Scan for the cell matching the given text and deliver its [x, y] coordinate at center. 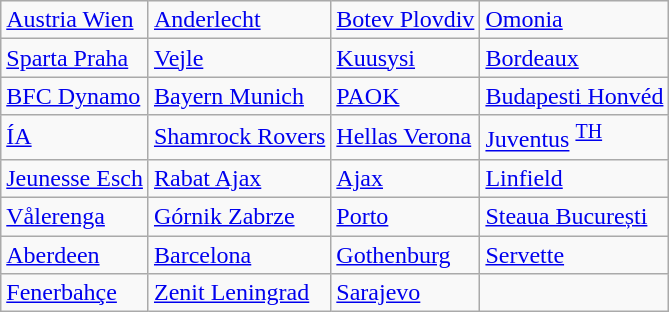
Budapesti Honvéd [574, 96]
Sarajevo [406, 293]
Kuusysi [406, 58]
Fenerbahçe [75, 293]
Rabat Ajax [239, 178]
Steaua București [574, 217]
Vejle [239, 58]
Górnik Zabrze [239, 217]
PAOK [406, 96]
Aberdeen [75, 255]
Hellas Verona [406, 138]
Omonia [574, 20]
Barcelona [239, 255]
BFC Dynamo [75, 96]
ÍA [75, 138]
Porto [406, 217]
Sparta Praha [75, 58]
Jeunesse Esch [75, 178]
Zenit Leningrad [239, 293]
Bordeaux [574, 58]
Anderlecht [239, 20]
Bayern Munich [239, 96]
Botev Plovdiv [406, 20]
Shamrock Rovers [239, 138]
Gothenburg [406, 255]
Austria Wien [75, 20]
Servette [574, 255]
Juventus TH [574, 138]
Ajax [406, 178]
Linfield [574, 178]
Vålerenga [75, 217]
